Capture the cell that displays the provided text and extract its (x, y) central coordinate. 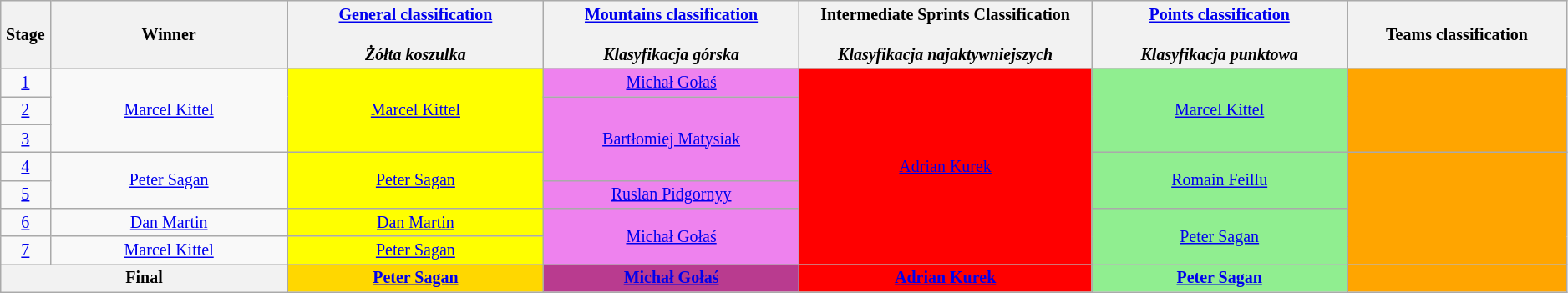
6 (25, 222)
7 (25, 250)
Romain Feillu (1220, 180)
Mountains classificationKlasyfikacja górska (671, 35)
General classificationŻółta koszulka (415, 35)
Teams classification (1457, 35)
Intermediate Sprints ClassificationKlasyfikacja najaktywniejszych (946, 35)
Final (145, 279)
2 (25, 110)
4 (25, 167)
Points classificationKlasyfikacja punktowa (1220, 35)
5 (25, 194)
Bartłomiej Matysiak (671, 139)
3 (25, 139)
1 (25, 83)
Stage (25, 35)
Ruslan Pidgornyy (671, 194)
Winner (169, 35)
